Pinpoint the cell where the given text exists, returning its [x, y] midpoint coordinate. 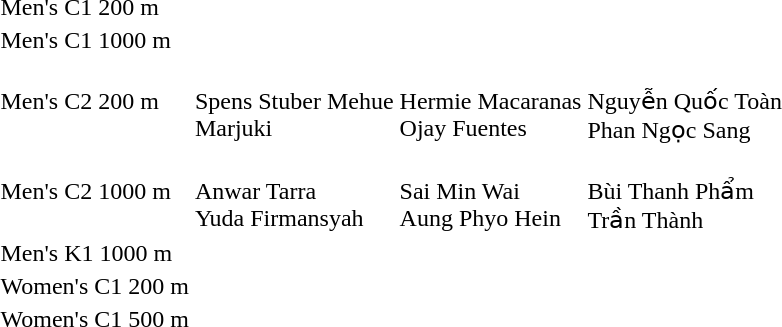
Sai Min WaiAung Phyo Hein [490, 192]
Spens Stuber MehueMarjuki [294, 102]
Anwar TarraYuda Firmansyah [294, 192]
Hermie MacaranasOjay Fuentes [490, 102]
